For the text-containing cell, return its midpoint in [x, y] coordinate format. 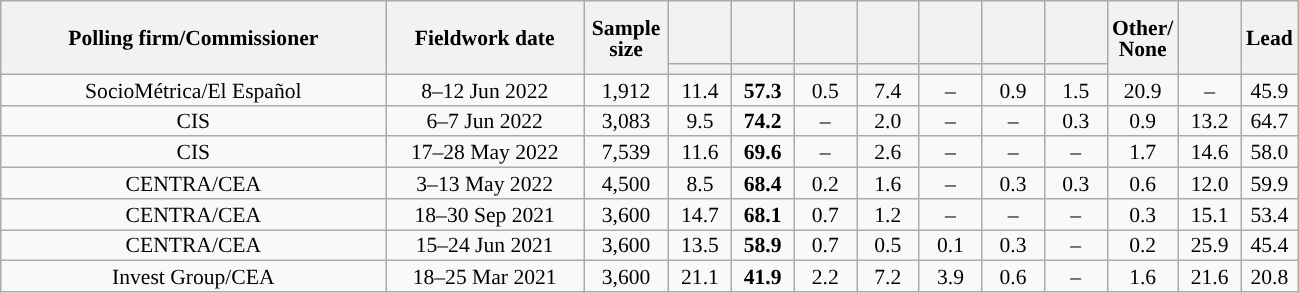
Other/None [1142, 38]
1.5 [1076, 90]
0.1 [950, 246]
45.4 [1270, 246]
3–13 May 2022 [485, 184]
15–24 Jun 2021 [485, 246]
2.6 [888, 152]
Invest Group/CEA [194, 276]
68.1 [762, 214]
8.5 [700, 184]
6–7 Jun 2022 [485, 120]
13.5 [700, 246]
20.9 [1142, 90]
41.9 [762, 276]
3.9 [950, 276]
53.4 [1270, 214]
14.6 [1210, 152]
9.5 [700, 120]
17–28 May 2022 [485, 152]
7.4 [888, 90]
12.0 [1210, 184]
58.0 [1270, 152]
69.6 [762, 152]
11.6 [700, 152]
15.1 [1210, 214]
Sample size [626, 38]
3,083 [626, 120]
7,539 [626, 152]
11.4 [700, 90]
18–25 Mar 2021 [485, 276]
1.7 [1142, 152]
18–30 Sep 2021 [485, 214]
59.9 [1270, 184]
21.6 [1210, 276]
14.7 [700, 214]
74.2 [762, 120]
13.2 [1210, 120]
57.3 [762, 90]
2.2 [826, 276]
Fieldwork date [485, 38]
21.1 [700, 276]
Polling firm/Commissioner [194, 38]
8–12 Jun 2022 [485, 90]
68.4 [762, 184]
1,912 [626, 90]
4,500 [626, 184]
2.0 [888, 120]
Lead [1270, 38]
7.2 [888, 276]
SocioMétrica/El Español [194, 90]
25.9 [1210, 246]
58.9 [762, 246]
20.8 [1270, 276]
1.2 [888, 214]
45.9 [1270, 90]
64.7 [1270, 120]
